Provide the [x, y] coordinate of the cell's center where the given text is located.  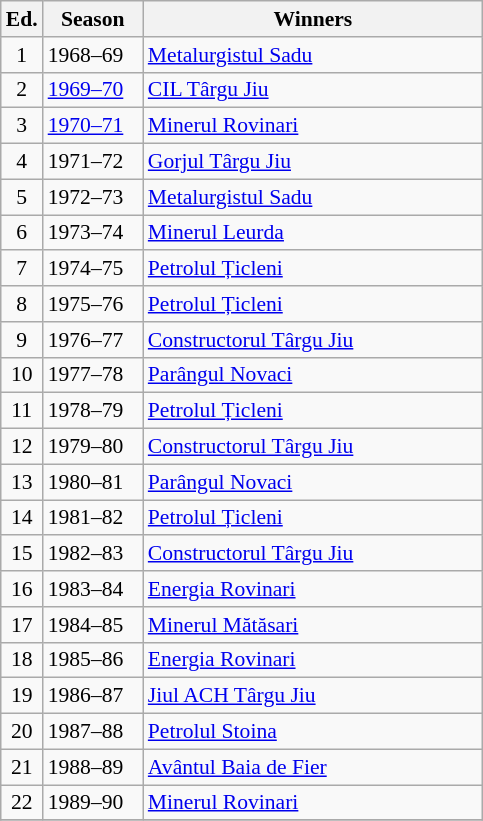
1 [22, 55]
1969–70 [93, 90]
20 [22, 732]
5 [22, 197]
1984–85 [93, 625]
1985–86 [93, 660]
3 [22, 126]
1975–76 [93, 304]
1980–81 [93, 482]
8 [22, 304]
21 [22, 767]
14 [22, 518]
1977–78 [93, 375]
17 [22, 625]
Winners [313, 19]
Petrolul Stoina [313, 732]
1987–88 [93, 732]
10 [22, 375]
13 [22, 482]
18 [22, 660]
Season [93, 19]
9 [22, 340]
7 [22, 269]
CIL Târgu Jiu [313, 90]
11 [22, 411]
1978–79 [93, 411]
Gorjul Târgu Jiu [313, 162]
1970–71 [93, 126]
Minerul Mătăsari [313, 625]
1976–77 [93, 340]
1974–75 [93, 269]
1988–89 [93, 767]
Avântul Baia de Fier [313, 767]
12 [22, 447]
4 [22, 162]
1979–80 [93, 447]
1982–83 [93, 554]
1973–74 [93, 233]
Jiul ACH Târgu Jiu [313, 696]
16 [22, 589]
1968–69 [93, 55]
6 [22, 233]
2 [22, 90]
Ed. [22, 19]
1971–72 [93, 162]
1989–90 [93, 803]
1983–84 [93, 589]
Minerul Leurda [313, 233]
22 [22, 803]
15 [22, 554]
19 [22, 696]
1972–73 [93, 197]
1986–87 [93, 696]
1981–82 [93, 518]
